Extract the [X, Y] coordinate from the center of the cell holding the provided text.  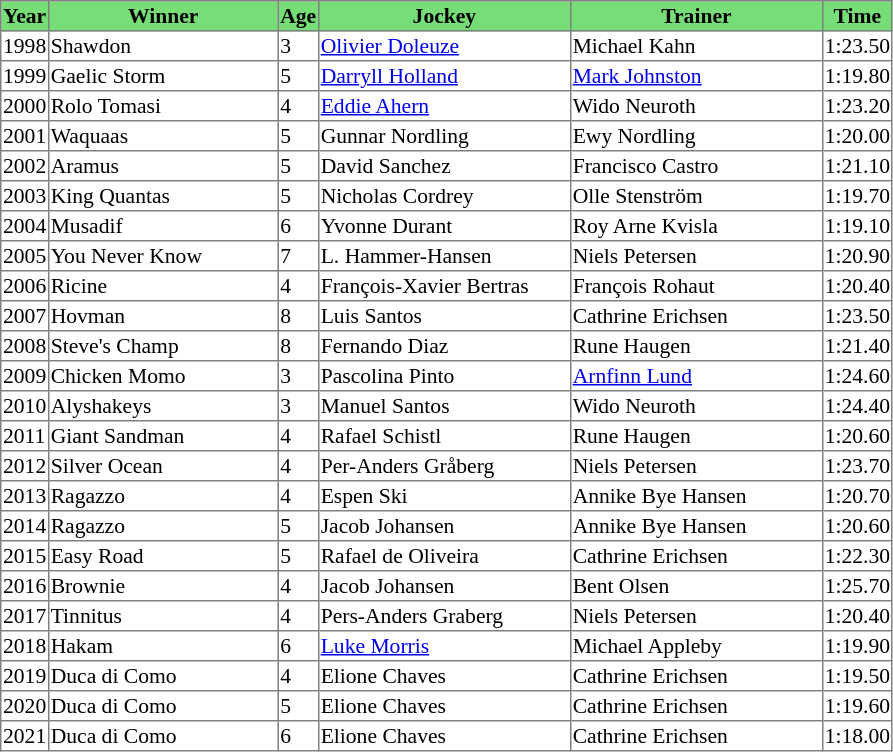
Hovman [163, 316]
L. Hammer-Hansen [444, 256]
Manuel Santos [444, 406]
Chicken Momo [163, 376]
Olivier Doleuze [444, 46]
Michael Appleby [696, 646]
Alyshakeys [163, 406]
Giant Sandman [163, 436]
Trainer [696, 16]
Jockey [444, 16]
2002 [25, 166]
Gaelic Storm [163, 76]
2013 [25, 496]
Pers-Anders Graberg [444, 616]
1:20.70 [857, 496]
Eddie Ahern [444, 106]
7 [298, 256]
2014 [25, 526]
2008 [25, 346]
You Never Know [163, 256]
Waquaas [163, 136]
Musadif [163, 226]
Gunnar Nordling [444, 136]
Time [857, 16]
1998 [25, 46]
2009 [25, 376]
Rafael Schistl [444, 436]
1:25.70 [857, 586]
Year [25, 16]
François-Xavier Bertras [444, 286]
1:20.00 [857, 136]
1:21.40 [857, 346]
2003 [25, 196]
Ricine [163, 286]
2012 [25, 466]
2007 [25, 316]
Pascolina Pinto [444, 376]
2020 [25, 706]
Yvonne Durant [444, 226]
Darryll Holland [444, 76]
2016 [25, 586]
Francisco Castro [696, 166]
2001 [25, 136]
2000 [25, 106]
2019 [25, 676]
Michael Kahn [696, 46]
Easy Road [163, 556]
King Quantas [163, 196]
1:19.60 [857, 706]
2006 [25, 286]
Olle Stenström [696, 196]
Steve's Champ [163, 346]
Ewy Nordling [696, 136]
1:21.10 [857, 166]
Luis Santos [444, 316]
Roy Arne Kvisla [696, 226]
Age [298, 16]
1:23.20 [857, 106]
Tinnitus [163, 616]
Arnfinn Lund [696, 376]
2021 [25, 736]
1:23.70 [857, 466]
David Sanchez [444, 166]
1:24.60 [857, 376]
2017 [25, 616]
Mark Johnston [696, 76]
1:19.10 [857, 226]
Hakam [163, 646]
François Rohaut [696, 286]
Bent Olsen [696, 586]
1:20.90 [857, 256]
Per-Anders Gråberg [444, 466]
Espen Ski [444, 496]
2005 [25, 256]
Luke Morris [444, 646]
1:19.50 [857, 676]
Fernando Diaz [444, 346]
1:22.30 [857, 556]
1:19.70 [857, 196]
1999 [25, 76]
Aramus [163, 166]
Silver Ocean [163, 466]
Brownie [163, 586]
2015 [25, 556]
1:18.00 [857, 736]
2010 [25, 406]
1:19.90 [857, 646]
2018 [25, 646]
2004 [25, 226]
Rolo Tomasi [163, 106]
1:24.40 [857, 406]
Rafael de Oliveira [444, 556]
Nicholas Cordrey [444, 196]
Winner [163, 16]
Shawdon [163, 46]
1:19.80 [857, 76]
2011 [25, 436]
